Find where the given text appears and provide that cell's center as (X, Y) coordinate. 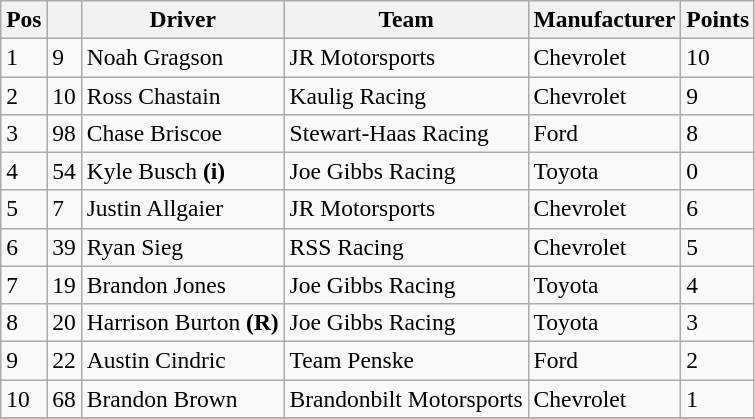
20 (64, 322)
Pos (24, 19)
68 (64, 398)
Brandon Jones (182, 285)
0 (718, 171)
Justin Allgaier (182, 209)
Kyle Busch (i) (182, 171)
39 (64, 247)
22 (64, 360)
Driver (182, 19)
Ross Chastain (182, 95)
54 (64, 171)
Stewart-Haas Racing (406, 133)
Kaulig Racing (406, 95)
Harrison Burton (R) (182, 322)
98 (64, 133)
Manufacturer (604, 19)
Team (406, 19)
Noah Gragson (182, 57)
Ryan Sieg (182, 247)
Points (718, 19)
Team Penske (406, 360)
Chase Briscoe (182, 133)
Brandonbilt Motorsports (406, 398)
Austin Cindric (182, 360)
19 (64, 285)
Brandon Brown (182, 398)
RSS Racing (406, 247)
